Identify which cell holds the provided text, then report its [x, y] central coordinate. 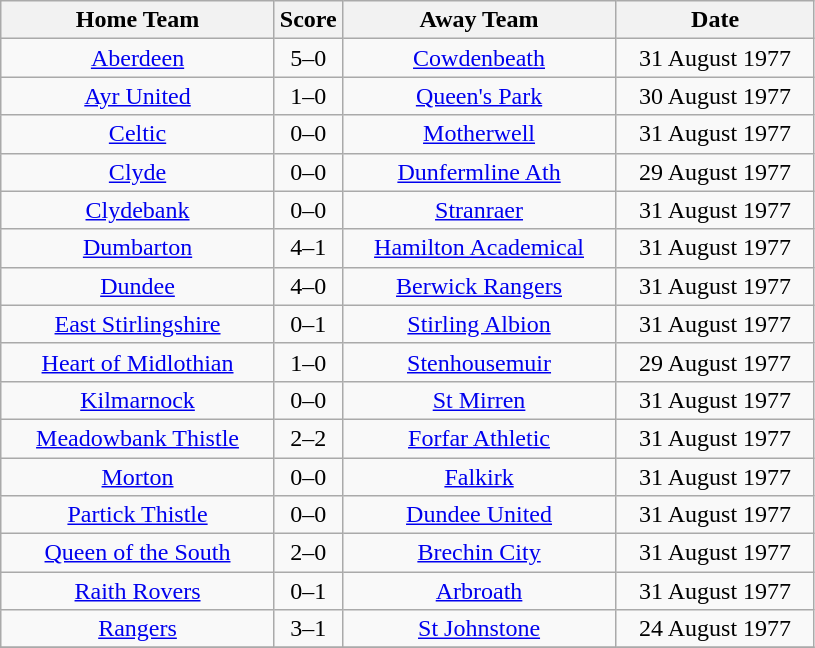
5–0 [308, 58]
Clyde [138, 172]
Hamilton Academical [479, 248]
Forfar Athletic [479, 438]
Raith Rovers [138, 591]
Stirling Albion [479, 324]
Morton [138, 477]
Away Team [479, 20]
Home Team [138, 20]
30 August 1977 [716, 96]
24 August 1977 [716, 629]
Arbroath [479, 591]
Dundee [138, 286]
Cowdenbeath [479, 58]
Brechin City [479, 553]
2–2 [308, 438]
Rangers [138, 629]
Aberdeen [138, 58]
Dundee United [479, 515]
Score [308, 20]
4–0 [308, 286]
St Johnstone [479, 629]
Queen's Park [479, 96]
3–1 [308, 629]
Falkirk [479, 477]
St Mirren [479, 400]
Ayr United [138, 96]
Date [716, 20]
2–0 [308, 553]
Stranraer [479, 210]
Motherwell [479, 134]
Meadowbank Thistle [138, 438]
East Stirlingshire [138, 324]
Dumbarton [138, 248]
Heart of Midlothian [138, 362]
Partick Thistle [138, 515]
Clydebank [138, 210]
Stenhousemuir [479, 362]
Berwick Rangers [479, 286]
Dunfermline Ath [479, 172]
Queen of the South [138, 553]
4–1 [308, 248]
Celtic [138, 134]
Kilmarnock [138, 400]
